Scan for the cell matching the given text and deliver its (X, Y) coordinate at center. 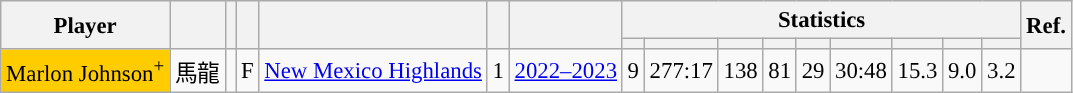
138 (740, 71)
馬龍 (198, 71)
New Mexico Highlands (373, 71)
9.0 (962, 71)
277:17 (681, 71)
Marlon Johnson+ (86, 71)
30:48 (862, 71)
Statistics (822, 20)
81 (780, 71)
3.2 (1002, 71)
1 (498, 71)
Ref. (1046, 25)
29 (812, 71)
F (248, 71)
Player (86, 25)
15.3 (917, 71)
9 (633, 71)
2022–2023 (566, 71)
